Search for the cell housing the specified text and yield its (X, Y) center coordinate. 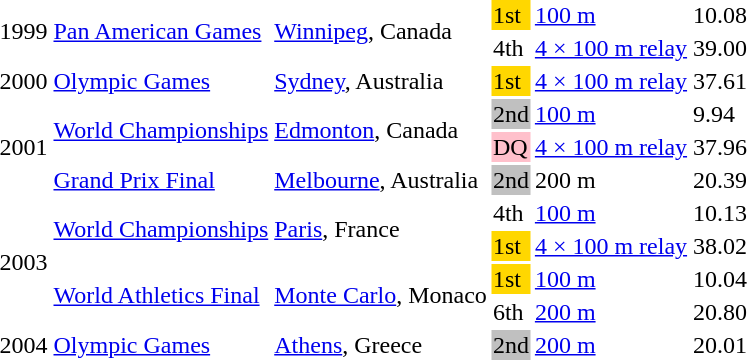
Melbourne, Australia (381, 180)
Paris, France (381, 230)
Grand Prix Final (161, 180)
Pan American Games (161, 32)
Monte Carlo, Monaco (381, 296)
Winnipeg, Canada (381, 32)
6th (510, 312)
Sydney, Australia (381, 81)
World Athletics Final (161, 296)
Athens, Greece (381, 345)
Edmonton, Canada (381, 130)
DQ (510, 147)
